For the text-containing cell, return its midpoint in (x, y) coordinate format. 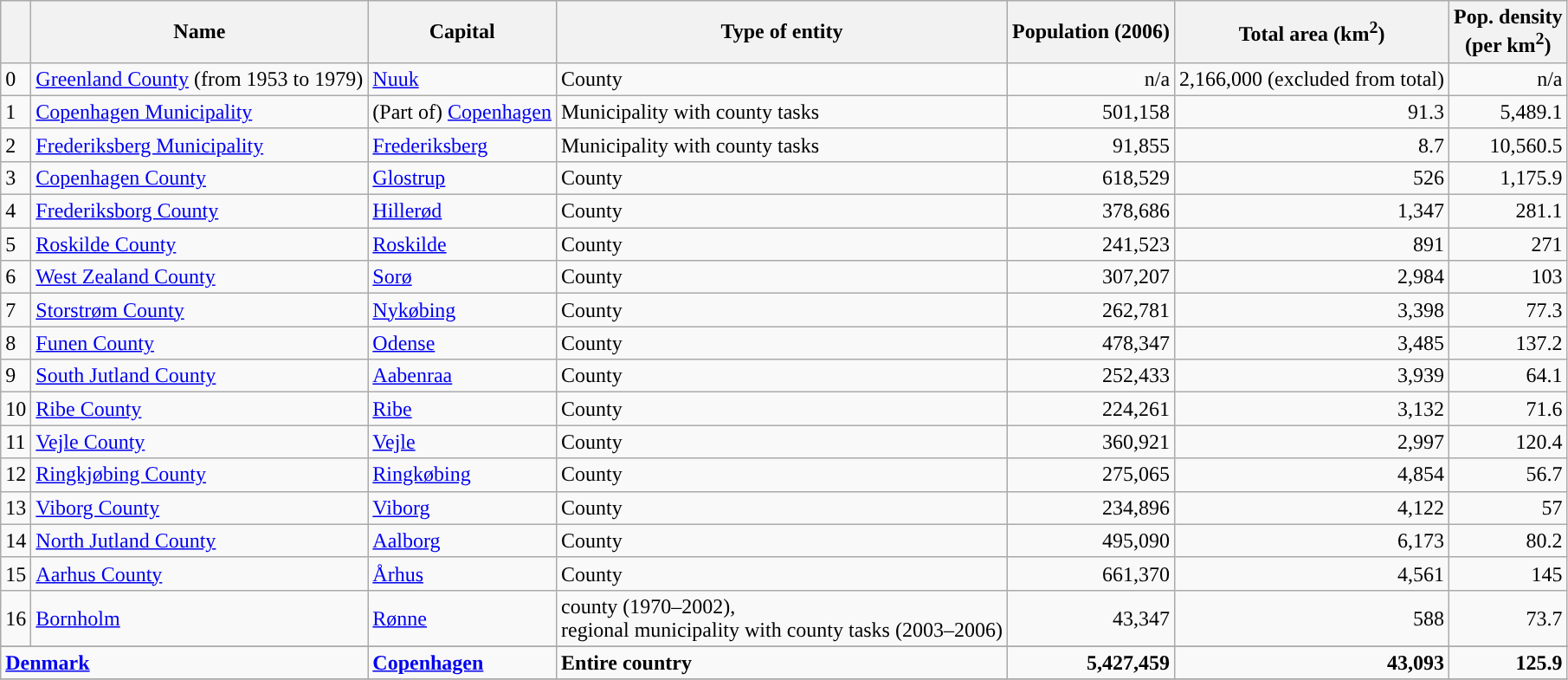
0 (16, 79)
Capital (462, 32)
501,158 (1091, 112)
Storstrøm County (199, 310)
North Jutland County (199, 541)
14 (16, 541)
Copenhagen Municipality (199, 112)
71.6 (1508, 409)
80.2 (1508, 541)
South Jutland County (199, 376)
56.7 (1508, 475)
Viborg (462, 508)
1,347 (1313, 211)
5,489.1 (1508, 112)
15 (16, 573)
Entire country (781, 663)
43,347 (1091, 618)
275,065 (1091, 475)
Roskilde (462, 244)
West Zealand County (199, 277)
378,686 (1091, 211)
Århus (462, 573)
103 (1508, 277)
3 (16, 178)
10 (16, 409)
6,173 (1313, 541)
91,855 (1091, 145)
891 (1313, 244)
2,984 (1313, 277)
478,347 (1091, 343)
Aabenraa (462, 376)
77.3 (1508, 310)
Roskilde County (199, 244)
Type of entity (781, 32)
526 (1313, 178)
57 (1508, 508)
3,398 (1313, 310)
1,175.9 (1508, 178)
Frederiksborg County (199, 211)
Aalborg (462, 541)
Denmark (184, 663)
262,781 (1091, 310)
1 (16, 112)
4,561 (1313, 573)
234,896 (1091, 508)
241,523 (1091, 244)
661,370 (1091, 573)
13 (16, 508)
9 (16, 376)
588 (1313, 618)
4,854 (1313, 475)
Ribe (462, 409)
120.4 (1508, 442)
12 (16, 475)
Aarhus County (199, 573)
10,560.5 (1508, 145)
11 (16, 442)
Copenhagen County (199, 178)
618,529 (1091, 178)
Glostrup (462, 178)
Greenland County (from 1953 to 1979) (199, 79)
3,485 (1313, 343)
4,122 (1313, 508)
Vejle (462, 442)
495,090 (1091, 541)
Hillerød (462, 211)
Viborg County (199, 508)
2 (16, 145)
Ringkjøbing County (199, 475)
6 (16, 277)
2,166,000 (excluded from total) (1313, 79)
43,093 (1313, 663)
Copenhagen (462, 663)
281.1 (1508, 211)
137.2 (1508, 343)
7 (16, 310)
16 (16, 618)
8.7 (1313, 145)
73.7 (1508, 618)
Nykøbing (462, 310)
county (1970–2002),regional municipality with county tasks (2003–2006) (781, 618)
Name (199, 32)
(Part of) Copenhagen (462, 112)
Population (2006) (1091, 32)
Ribe County (199, 409)
Sorø (462, 277)
5,427,459 (1091, 663)
Rønne (462, 618)
Ringkøbing (462, 475)
Pop. density(per km2) (1508, 32)
3,939 (1313, 376)
360,921 (1091, 442)
3,132 (1313, 409)
91.3 (1313, 112)
Total area (km2) (1313, 32)
Bornholm (199, 618)
Frederiksberg Municipality (199, 145)
271 (1508, 244)
252,433 (1091, 376)
Funen County (199, 343)
224,261 (1091, 409)
125.9 (1508, 663)
64.1 (1508, 376)
2,997 (1313, 442)
Vejle County (199, 442)
Odense (462, 343)
145 (1508, 573)
Frederiksberg (462, 145)
Nuuk (462, 79)
307,207 (1091, 277)
8 (16, 343)
5 (16, 244)
4 (16, 211)
